Extract the (X, Y) coordinate from the center of the cell holding the provided text.  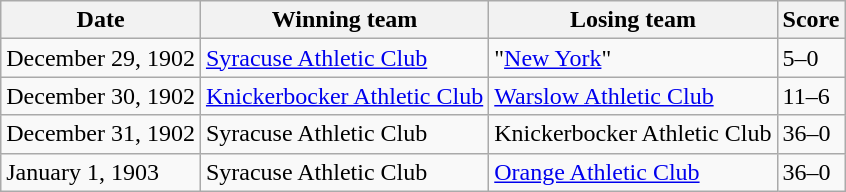
January 1, 1903 (101, 172)
"New York" (633, 58)
Losing team (633, 20)
11–6 (811, 96)
December 29, 1902 (101, 58)
Score (811, 20)
Date (101, 20)
Orange Athletic Club (633, 172)
December 31, 1902 (101, 134)
Warslow Athletic Club (633, 96)
December 30, 1902 (101, 96)
Winning team (344, 20)
5–0 (811, 58)
